From the cell containing the given text, extract its center point as (x, y) coordinate. 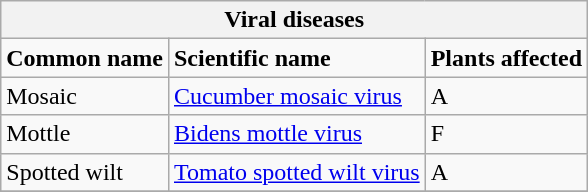
Tomato spotted wilt virus (296, 172)
Bidens mottle virus (296, 134)
Cucumber mosaic virus (296, 96)
Viral diseases (294, 20)
Plants affected (506, 58)
Mosaic (85, 96)
Common name (85, 58)
Scientific name (296, 58)
F (506, 134)
Spotted wilt (85, 172)
Mottle (85, 134)
